Determine the [X, Y] coordinate at the center of the cell enclosing the given text.  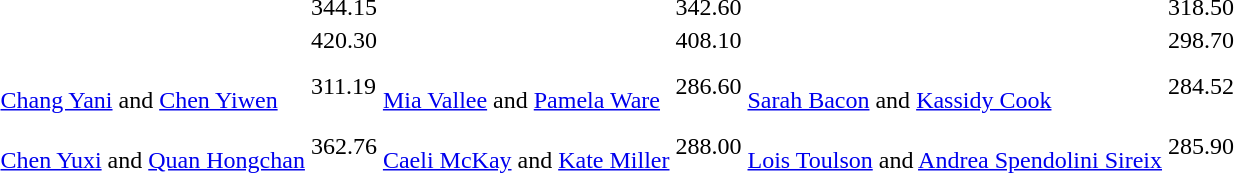
Sarah Bacon and Kassidy Cook [955, 86]
286.60 [708, 86]
Mia Vallee and Pamela Ware [526, 86]
311.19 [344, 86]
408.10 [708, 40]
420.30 [344, 40]
